Determine the [x, y] coordinate at the center of the cell enclosing the given text.  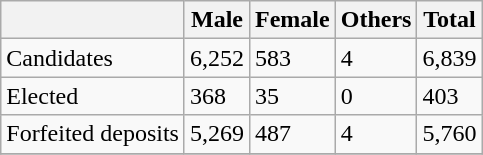
583 [293, 58]
Total [450, 20]
6,252 [216, 58]
Others [376, 20]
5,760 [450, 134]
5,269 [216, 134]
Forfeited deposits [93, 134]
35 [293, 96]
Male [216, 20]
Elected [93, 96]
Female [293, 20]
0 [376, 96]
Candidates [93, 58]
403 [450, 96]
368 [216, 96]
487 [293, 134]
6,839 [450, 58]
